Determine the (X, Y) coordinate at the center of the cell enclosing the given text.  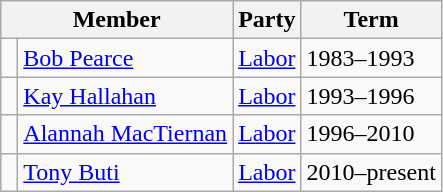
Term (371, 20)
Alannah MacTiernan (126, 134)
1996–2010 (371, 134)
Party (267, 20)
Tony Buti (126, 172)
2010–present (371, 172)
Bob Pearce (126, 58)
1993–1996 (371, 96)
1983–1993 (371, 58)
Member (117, 20)
Kay Hallahan (126, 96)
